For the text-containing cell, return its midpoint in (X, Y) coordinate format. 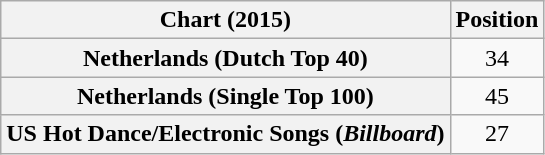
34 (497, 58)
Position (497, 20)
Chart (2015) (226, 20)
45 (497, 96)
Netherlands (Dutch Top 40) (226, 58)
27 (497, 134)
US Hot Dance/Electronic Songs (Billboard) (226, 134)
Netherlands (Single Top 100) (226, 96)
